Return the [x, y] coordinate for the center point of the cell that contains the specified text.  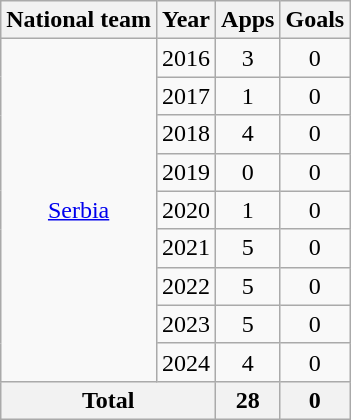
2018 [186, 134]
2019 [186, 172]
2023 [186, 324]
2020 [186, 210]
2024 [186, 362]
Total [108, 400]
Year [186, 20]
2016 [186, 58]
National team [79, 20]
Apps [248, 20]
28 [248, 400]
3 [248, 58]
2022 [186, 286]
2021 [186, 248]
2017 [186, 96]
Goals [315, 20]
Serbia [79, 210]
